Find where the given text appears and provide that cell's center as (X, Y) coordinate. 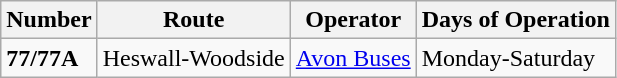
Route (194, 20)
77/77A (49, 58)
Avon Buses (353, 58)
Monday-Saturday (516, 58)
Operator (353, 20)
Days of Operation (516, 20)
Number (49, 20)
Heswall-Woodside (194, 58)
